Return the [X, Y] coordinate for the center point of the cell that contains the specified text.  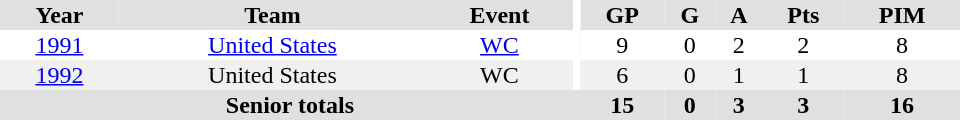
Pts [804, 15]
G [690, 15]
1991 [60, 45]
15 [622, 105]
6 [622, 75]
GP [622, 15]
A [738, 15]
Year [60, 15]
Event [500, 15]
9 [622, 45]
1992 [60, 75]
PIM [902, 15]
16 [902, 105]
Senior totals [290, 105]
Team [272, 15]
